Detect which cell encompasses the target text, then output its [X, Y] center coordinate. 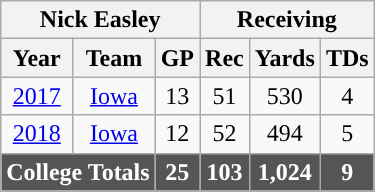
College Totals [78, 172]
GP [177, 58]
Receiving [288, 20]
51 [225, 96]
13 [177, 96]
9 [347, 172]
1,024 [284, 172]
Nick Easley [100, 20]
12 [177, 134]
Team [114, 58]
Year [37, 58]
4 [347, 96]
Yards [284, 58]
Rec [225, 58]
103 [225, 172]
2018 [37, 134]
530 [284, 96]
TDs [347, 58]
2017 [37, 96]
52 [225, 134]
25 [177, 172]
5 [347, 134]
494 [284, 134]
